Scan for the cell matching the given text and deliver its [x, y] coordinate at center. 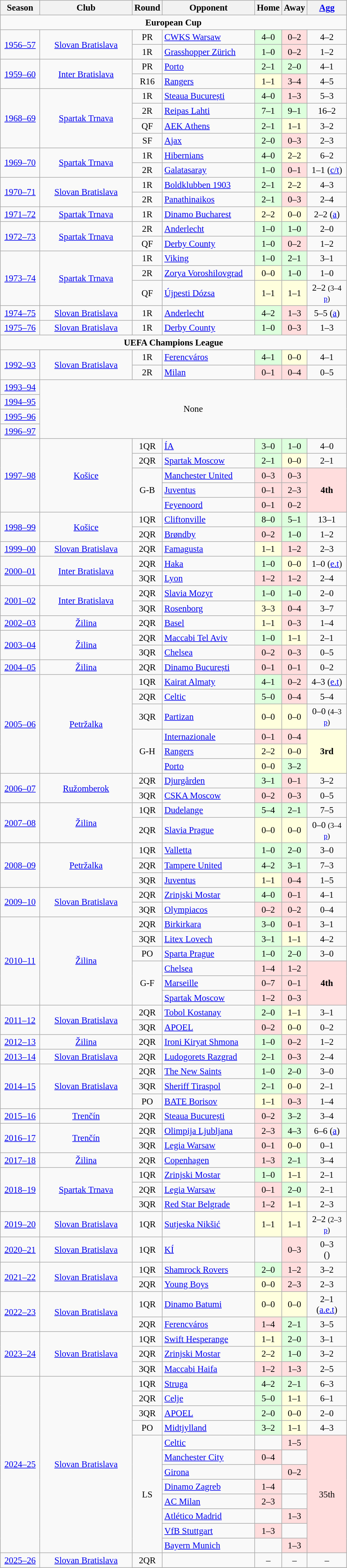
6–3 [327, 1384]
Slavia Mozyr [208, 593]
VfB Stuttgart [208, 1531]
Midtjylland [208, 1428]
2–2 (3–4 p) [327, 293]
2020–21 [20, 1250]
Slavia Prague [208, 831]
Agg [327, 8]
Round [147, 8]
Maccabi Haifa [208, 1369]
1973–74 [20, 278]
1–0 (e.t) [327, 564]
R16 [147, 82]
0–3() [327, 1250]
1959–60 [20, 74]
2008–09 [20, 865]
Rosenborg [208, 608]
2001–02 [20, 601]
2006–07 [20, 788]
Away [294, 8]
1969–70 [20, 162]
1971–72 [20, 214]
Shamrock Rovers [208, 1270]
5–5 (a) [327, 313]
Internazionale [208, 737]
Atlético Madrid [208, 1516]
Grasshopper Zürich [208, 52]
BATE Borisov [208, 1101]
16–2 [327, 111]
1997–98 [20, 475]
7–5 [327, 810]
KÍ [208, 1250]
Famagusta [208, 549]
Home [268, 8]
Sparta Prague [208, 954]
Panathinaikos [208, 200]
2005–06 [20, 724]
13–1 [327, 520]
None [193, 409]
Struga [208, 1384]
1999–00 [20, 549]
8–0 [268, 520]
4–5 [327, 82]
Reipas Lahti [208, 111]
Basel [208, 623]
Ružomberok [86, 788]
3–5 [327, 1324]
Dinamo București [208, 667]
Olimpija Ljubljana [208, 1131]
Újpesti Dózsa [208, 293]
SF [147, 140]
2002–03 [20, 623]
2014–15 [20, 1086]
Season [20, 8]
1998–99 [20, 527]
Dudelange [208, 810]
1993–94 [20, 387]
9–1 [294, 111]
Feyenoord [208, 505]
Galatasaray [208, 170]
2025–26 [20, 1561]
Dinamo Zagreb [208, 1487]
2009–10 [20, 902]
The New Saints [208, 1072]
2–2 (2–3 p) [327, 1224]
1968–69 [20, 118]
2018–19 [20, 1190]
Djurgården [208, 781]
LS [147, 1494]
2021–22 [20, 1277]
2015–16 [20, 1116]
ÍA [208, 446]
2–1 (a.e.t) [327, 1304]
7–1 [268, 111]
Olympiacos [208, 910]
Celje [208, 1398]
2003–04 [20, 645]
Opponent [208, 8]
European Cup [173, 23]
AEK Athens [208, 126]
Brøndby [208, 535]
35th [327, 1494]
Birkirkara [208, 924]
Sheriff Tiraspol [208, 1086]
UEFA Champions League [173, 343]
Swift Hesperange [208, 1339]
Ludogorets Razgrad [208, 1057]
Lyon [208, 578]
2–2 (a) [327, 214]
Boldklubben 1903 [208, 185]
2016–17 [20, 1138]
Maccabi Tel Aviv [208, 638]
0–0 (4–3 p) [327, 717]
3–7 [327, 608]
2017–18 [20, 1160]
Marseille [208, 983]
Dinamo Bucharest [208, 214]
Ironi Kiryat Shmona [208, 1042]
Dinamo Batumi [208, 1304]
2022–23 [20, 1312]
1972–73 [20, 236]
3–3 [268, 608]
Valletta [208, 851]
1975–76 [20, 328]
Milan [208, 372]
3rd [327, 751]
Tampere United [208, 865]
Tobol Kostanay [208, 1013]
1996–97 [20, 431]
2000–01 [20, 571]
1956–57 [20, 45]
CWKS Warsaw [208, 37]
0–7 [268, 983]
Viking [208, 258]
1970–71 [20, 192]
6–6 (a) [327, 1131]
6–2 [327, 155]
Manchester City [208, 1457]
Zorya Voroshilovgrad [208, 273]
CSKA Moscow [208, 796]
Ajax [208, 140]
1995–96 [20, 417]
Sutjeska Nikšić [208, 1224]
Bayern Munich [208, 1546]
G-B [147, 490]
2010–11 [20, 961]
0–0 (3–4 p) [327, 831]
AC Milan [208, 1502]
1992–93 [20, 365]
Girona [208, 1472]
1994–95 [20, 402]
2–5 [327, 1369]
4–3 (e.t) [327, 682]
2023–24 [20, 1354]
Partizan [208, 717]
2004–05 [20, 667]
5–3 [327, 96]
Cliftonville [208, 520]
G-H [147, 751]
Club [86, 8]
Copenhagen [208, 1160]
7–3 [327, 865]
Manchester United [208, 475]
5–1 [294, 520]
G-F [147, 983]
Red Star Belgrade [208, 1204]
2012–13 [20, 1042]
1–1 (c/t) [327, 170]
Kairat Almaty [208, 682]
Litex Lovech [208, 939]
6–1 [327, 1398]
1974–75 [20, 313]
2013–14 [20, 1057]
2019–20 [20, 1224]
Young Boys [208, 1284]
Haka [208, 564]
2007–08 [20, 823]
2024–25 [20, 1464]
2011–12 [20, 1020]
Hibernians [208, 155]
